Scan for the cell matching the given text and deliver its (X, Y) coordinate at center. 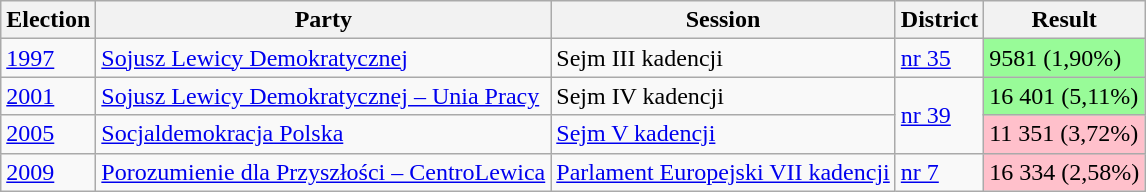
Socjaldemokracja Polska (324, 134)
16 334 (2,58%) (1064, 172)
nr 39 (939, 115)
Result (1064, 20)
Sojusz Lewicy Demokratycznej (324, 58)
Porozumienie dla Przyszłości – CentroLewica (324, 172)
Sejm V kadencji (724, 134)
2005 (48, 134)
1997 (48, 58)
District (939, 20)
2009 (48, 172)
Election (48, 20)
2001 (48, 96)
Sejm IV kadencji (724, 96)
Parlament Europejski VII kadencji (724, 172)
9581 (1,90%) (1064, 58)
11 351 (3,72%) (1064, 134)
Party (324, 20)
Sojusz Lewicy Demokratycznej – Unia Pracy (324, 96)
nr 7 (939, 172)
16 401 (5,11%) (1064, 96)
Sejm III kadencji (724, 58)
Session (724, 20)
nr 35 (939, 58)
